Find where the given text appears and provide that cell's center as (X, Y) coordinate. 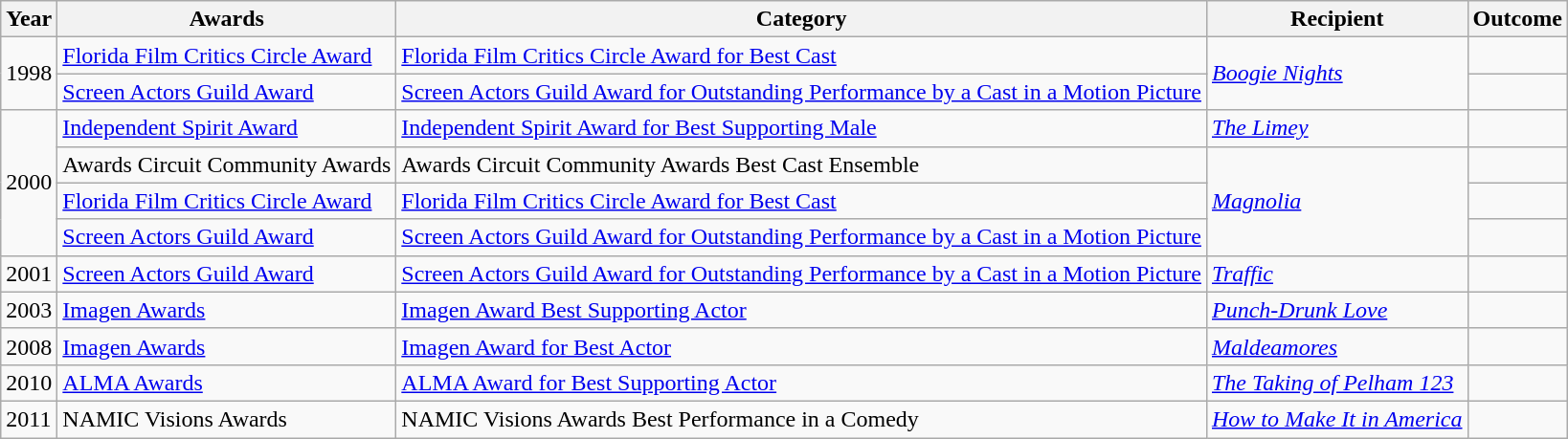
The Limey (1336, 128)
Traffic (1336, 274)
Category (802, 19)
The Taking of Pelham 123 (1336, 383)
Maldeamores (1336, 346)
Magnolia (1336, 201)
2010 (29, 383)
Outcome (1517, 19)
ALMA Awards (227, 383)
Punch-Drunk Love (1336, 310)
NAMIC Visions Awards Best Performance in a Comedy (802, 419)
Boogie Nights (1336, 74)
2008 (29, 346)
Year (29, 19)
How to Make It in America (1336, 419)
Independent Spirit Award for Best Supporting Male (802, 128)
Awards Circuit Community Awards (227, 165)
Imagen Award Best Supporting Actor (802, 310)
1998 (29, 74)
2000 (29, 183)
Recipient (1336, 19)
Awards (227, 19)
Awards Circuit Community Awards Best Cast Ensemble (802, 165)
2003 (29, 310)
NAMIC Visions Awards (227, 419)
Imagen Award for Best Actor (802, 346)
2011 (29, 419)
2001 (29, 274)
Independent Spirit Award (227, 128)
ALMA Award for Best Supporting Actor (802, 383)
